Locate the cell with the specified text and output its (X, Y) center coordinate. 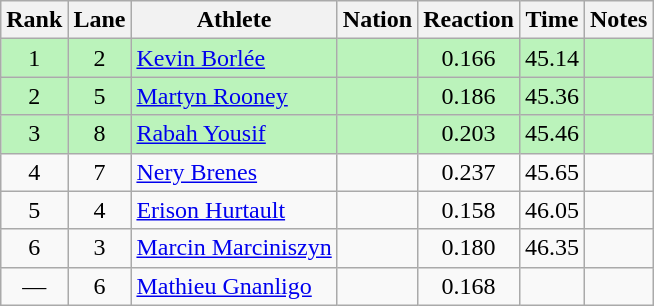
Nery Brenes (234, 172)
0.180 (469, 248)
8 (100, 134)
0.158 (469, 210)
Nation (377, 20)
45.46 (552, 134)
1 (34, 58)
0.203 (469, 134)
0.166 (469, 58)
45.36 (552, 96)
Kevin Borlée (234, 58)
Martyn Rooney (234, 96)
Erison Hurtault (234, 210)
Reaction (469, 20)
Notes (618, 20)
0.168 (469, 286)
Mathieu Gnanligo (234, 286)
45.65 (552, 172)
46.05 (552, 210)
Athlete (234, 20)
Lane (100, 20)
Time (552, 20)
0.186 (469, 96)
46.35 (552, 248)
0.237 (469, 172)
Rank (34, 20)
Rabah Yousif (234, 134)
Marcin Marciniszyn (234, 248)
— (34, 286)
7 (100, 172)
45.14 (552, 58)
